Return the [x, y] coordinate for the center point of the cell that contains the specified text.  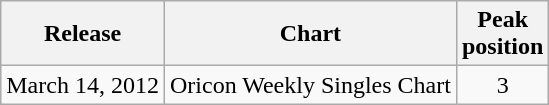
Oricon Weekly Singles Chart [310, 85]
Chart [310, 34]
3 [502, 85]
Peakposition [502, 34]
Release [83, 34]
March 14, 2012 [83, 85]
